From the cell containing the given text, extract its center point as [X, Y] coordinate. 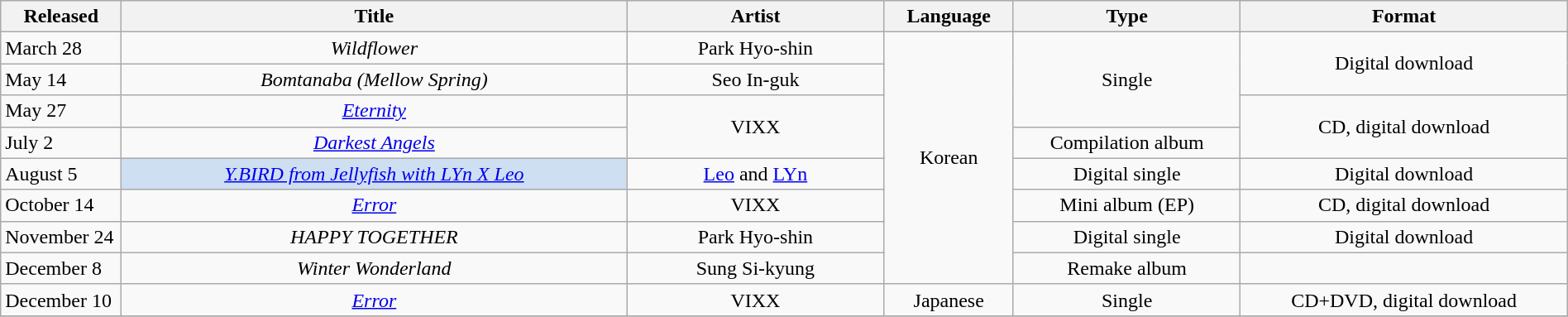
Released [61, 17]
May 14 [61, 79]
Type [1126, 17]
August 5 [61, 174]
December 8 [61, 268]
Wildflower [374, 48]
Title [374, 17]
Bomtanaba (Mellow Spring) [374, 79]
Korean [949, 158]
Japanese [949, 300]
Language [949, 17]
Seo In-guk [756, 79]
Darkest Angels [374, 142]
Sung Si-kyung [756, 268]
HAPPY TOGETHER [374, 237]
CD+DVD, digital download [1404, 300]
Compilation album [1126, 142]
March 28 [61, 48]
Winter Wonderland [374, 268]
May 27 [61, 111]
December 10 [61, 300]
November 24 [61, 237]
Eternity [374, 111]
Format [1404, 17]
Leo and LYn [756, 174]
July 2 [61, 142]
October 14 [61, 205]
Artist [756, 17]
Mini album (EP) [1126, 205]
Y.BIRD from Jellyfish with LYn X Leo [374, 174]
Remake album [1126, 268]
